Return the [x, y] coordinate for the center point of the cell that contains the specified text.  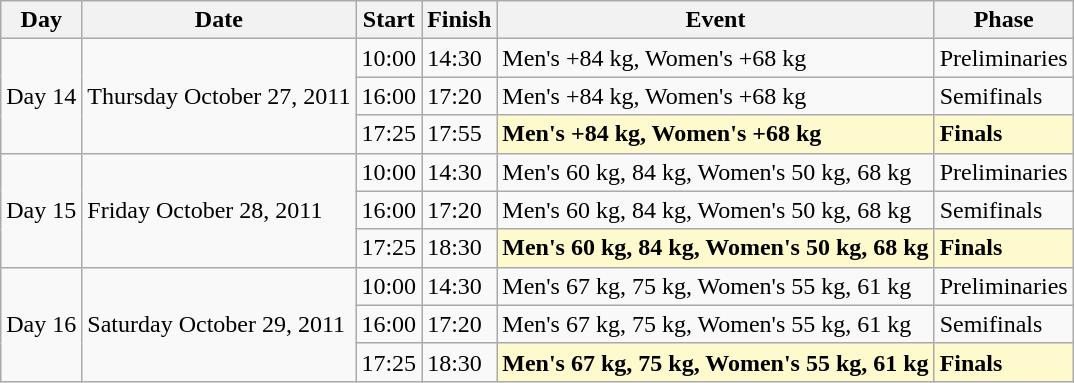
17:55 [460, 134]
Day 14 [42, 96]
Saturday October 29, 2011 [219, 324]
Event [716, 20]
Start [389, 20]
Date [219, 20]
Day [42, 20]
Thursday October 27, 2011 [219, 96]
Phase [1004, 20]
Day 16 [42, 324]
Finish [460, 20]
Day 15 [42, 210]
Friday October 28, 2011 [219, 210]
